Capture the cell that displays the provided text and extract its (x, y) central coordinate. 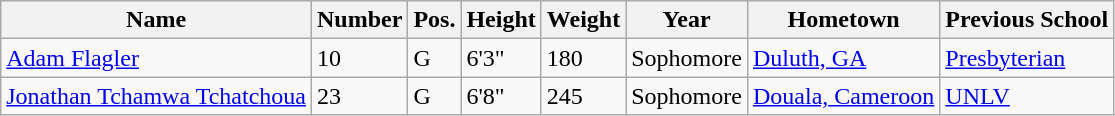
Year (687, 20)
Adam Flagler (156, 58)
Weight (583, 20)
Previous School (1027, 20)
Douala, Cameroon (843, 96)
Height (501, 20)
180 (583, 58)
Presbyterian (1027, 58)
6'3" (501, 58)
10 (359, 58)
Pos. (434, 20)
Name (156, 20)
Jonathan Tchamwa Tchatchoua (156, 96)
Number (359, 20)
UNLV (1027, 96)
Duluth, GA (843, 58)
6'8" (501, 96)
Hometown (843, 20)
245 (583, 96)
23 (359, 96)
